From the cell containing the given text, extract its center point as (X, Y) coordinate. 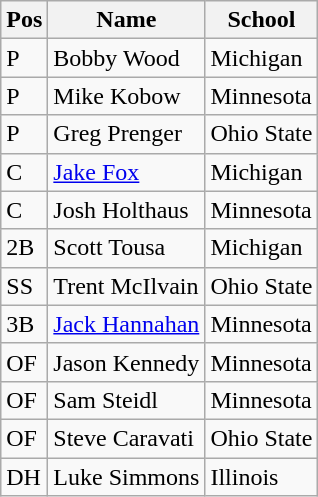
2B (24, 248)
Bobby Wood (126, 58)
Luke Simmons (126, 477)
Josh Holthaus (126, 210)
Trent McIlvain (126, 286)
Jake Fox (126, 172)
Scott Tousa (126, 248)
Illinois (262, 477)
Jason Kennedy (126, 362)
Greg Prenger (126, 134)
3B (24, 324)
Jack Hannahan (126, 324)
DH (24, 477)
Steve Caravati (126, 438)
SS (24, 286)
Name (126, 20)
Mike Kobow (126, 96)
Pos (24, 20)
Sam Steidl (126, 400)
School (262, 20)
